Pinpoint the cell where the given text exists, returning its [X, Y] midpoint coordinate. 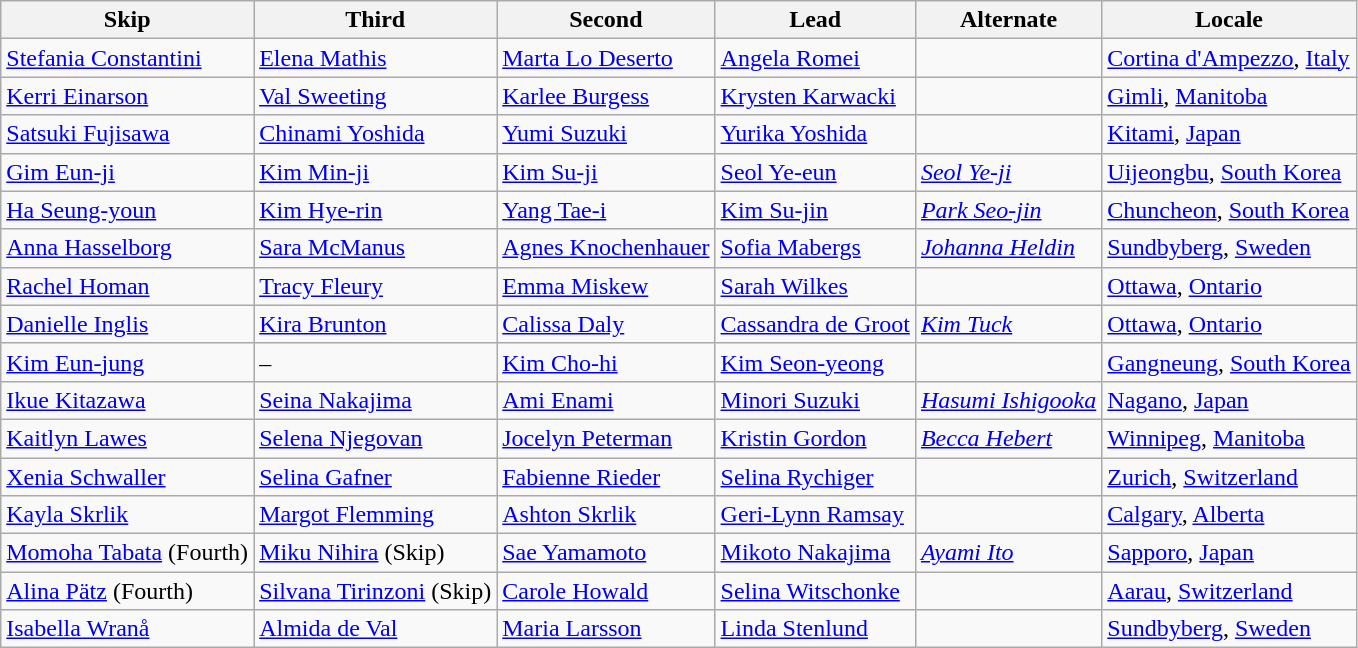
Kitami, Japan [1229, 134]
Carole Howald [606, 591]
Kim Hye-rin [376, 210]
Isabella Wranå [128, 629]
Kira Brunton [376, 324]
Kim Cho-hi [606, 362]
Hasumi Ishigooka [1008, 400]
Sofia Mabergs [815, 248]
Third [376, 20]
Miku Nihira (Skip) [376, 553]
Mikoto Nakajima [815, 553]
Xenia Schwaller [128, 477]
Kim Su-ji [606, 172]
Ashton Skrlik [606, 515]
Seol Ye-eun [815, 172]
Danielle Inglis [128, 324]
Kim Min-ji [376, 172]
Ayami Ito [1008, 553]
Nagano, Japan [1229, 400]
Chinami Yoshida [376, 134]
Zurich, Switzerland [1229, 477]
Ha Seung-youn [128, 210]
Gangneung, South Korea [1229, 362]
Gimli, Manitoba [1229, 96]
Minori Suzuki [815, 400]
Satsuki Fujisawa [128, 134]
Almida de Val [376, 629]
Ami Enami [606, 400]
Lead [815, 20]
Momoha Tabata (Fourth) [128, 553]
Yumi Suzuki [606, 134]
Rachel Homan [128, 286]
Sara McManus [376, 248]
Kerri Einarson [128, 96]
Locale [1229, 20]
Karlee Burgess [606, 96]
Kayla Skrlik [128, 515]
Seina Nakajima [376, 400]
Emma Miskew [606, 286]
Tracy Fleury [376, 286]
Selena Njegovan [376, 438]
Elena Mathis [376, 58]
Kim Tuck [1008, 324]
Kaitlyn Lawes [128, 438]
Krysten Karwacki [815, 96]
Alternate [1008, 20]
Maria Larsson [606, 629]
Ikue Kitazawa [128, 400]
Selina Gafner [376, 477]
Sapporo, Japan [1229, 553]
Skip [128, 20]
Selina Rychiger [815, 477]
Fabienne Rieder [606, 477]
Winnipeg, Manitoba [1229, 438]
Silvana Tirinzoni (Skip) [376, 591]
Margot Flemming [376, 515]
– [376, 362]
Val Sweeting [376, 96]
Sarah Wilkes [815, 286]
Angela Romei [815, 58]
Johanna Heldin [1008, 248]
Kristin Gordon [815, 438]
Yurika Yoshida [815, 134]
Geri-Lynn Ramsay [815, 515]
Alina Pätz (Fourth) [128, 591]
Second [606, 20]
Agnes Knochenhauer [606, 248]
Marta Lo Deserto [606, 58]
Jocelyn Peterman [606, 438]
Kim Eun-jung [128, 362]
Anna Hasselborg [128, 248]
Uijeongbu, South Korea [1229, 172]
Calgary, Alberta [1229, 515]
Yang Tae-i [606, 210]
Linda Stenlund [815, 629]
Chuncheon, South Korea [1229, 210]
Calissa Daly [606, 324]
Becca Hebert [1008, 438]
Gim Eun-ji [128, 172]
Kim Su-jin [815, 210]
Selina Witschonke [815, 591]
Cortina d'Ampezzo, Italy [1229, 58]
Stefania Constantini [128, 58]
Sae Yamamoto [606, 553]
Cassandra de Groot [815, 324]
Aarau, Switzerland [1229, 591]
Park Seo-jin [1008, 210]
Kim Seon-yeong [815, 362]
Seol Ye-ji [1008, 172]
